Output the [x, y] coordinate of the center of the cell containing the given text.  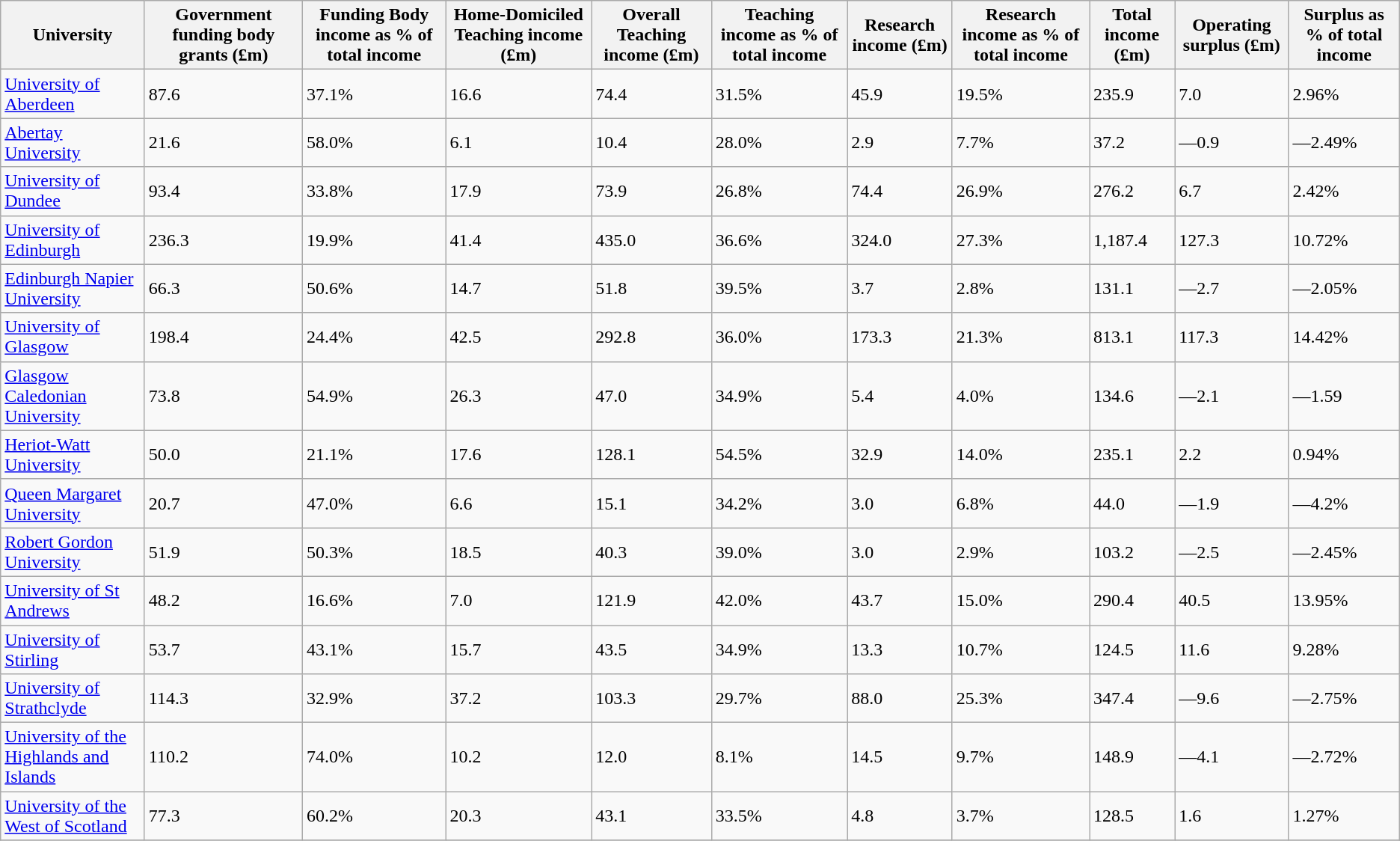
17.9 [519, 192]
77.3 [223, 816]
—1.59 [1344, 396]
13.95% [1344, 600]
114.3 [223, 699]
117.3 [1232, 337]
26.9% [1020, 192]
Funding Body income as % of total income [374, 35]
74.0% [374, 757]
50.6% [374, 289]
University of the West of Scotland [73, 816]
33.5% [779, 816]
235.9 [1132, 94]
50.3% [374, 552]
28.0% [779, 142]
15.7 [519, 649]
73.9 [652, 192]
8.1% [779, 757]
42.0% [779, 600]
—2.72% [1344, 757]
47.0 [652, 396]
—2.49% [1344, 142]
17.6 [519, 455]
6.6 [519, 503]
60.2% [374, 816]
20.7 [223, 503]
University of Strathclyde [73, 699]
42.5 [519, 337]
7.7% [1020, 142]
33.8% [374, 192]
20.3 [519, 816]
—0.9 [1232, 142]
15.0% [1020, 600]
Edinburgh Napier University [73, 289]
10.2 [519, 757]
53.7 [223, 649]
148.9 [1132, 757]
—9.6 [1232, 699]
110.2 [223, 757]
88.0 [900, 699]
21.6 [223, 142]
50.0 [223, 455]
10.72% [1344, 239]
276.2 [1132, 192]
Abertay University [73, 142]
University of Glasgow [73, 337]
48.2 [223, 600]
Research income as % of total income [1020, 35]
4.8 [900, 816]
16.6 [519, 94]
9.28% [1344, 649]
19.5% [1020, 94]
290.4 [1132, 600]
39.5% [779, 289]
Glasgow Caledonian University [73, 396]
124.5 [1132, 649]
324.0 [900, 239]
3.7 [900, 289]
235.1 [1132, 455]
2.9 [900, 142]
41.4 [519, 239]
93.4 [223, 192]
36.0% [779, 337]
Research income (£m) [900, 35]
103.2 [1132, 552]
—2.75% [1344, 699]
121.9 [652, 600]
131.1 [1132, 289]
2.8% [1020, 289]
1.6 [1232, 816]
University of Stirling [73, 649]
2.42% [1344, 192]
15.1 [652, 503]
27.3% [1020, 239]
1.27% [1344, 816]
51.8 [652, 289]
3.7% [1020, 816]
66.3 [223, 289]
—4.2% [1344, 503]
14.0% [1020, 455]
Overall Teaching income (£m) [652, 35]
58.0% [374, 142]
47.0% [374, 503]
44.0 [1132, 503]
39.0% [779, 552]
—2.5 [1232, 552]
435.0 [652, 239]
16.6% [374, 600]
127.3 [1232, 239]
14.42% [1344, 337]
103.3 [652, 699]
29.7% [779, 699]
1,187.4 [1132, 239]
Operating surplus (£m) [1232, 35]
0.94% [1344, 455]
Government funding body grants (£m) [223, 35]
24.4% [374, 337]
—2.7 [1232, 289]
87.6 [223, 94]
—2.45% [1344, 552]
34.2% [779, 503]
21.1% [374, 455]
36.6% [779, 239]
18.5 [519, 552]
32.9% [374, 699]
5.4 [900, 396]
73.8 [223, 396]
347.4 [1132, 699]
51.9 [223, 552]
292.8 [652, 337]
University of Aberdeen [73, 94]
Total income (£m) [1132, 35]
813.1 [1132, 337]
6.7 [1232, 192]
—4.1 [1232, 757]
Teaching income as % of total income [779, 35]
Robert Gordon University [73, 552]
14.5 [900, 757]
13.3 [900, 649]
14.7 [519, 289]
26.3 [519, 396]
6.1 [519, 142]
Home-Domiciled Teaching income (£m) [519, 35]
32.9 [900, 455]
10.4 [652, 142]
11.6 [1232, 649]
10.7% [1020, 649]
173.3 [900, 337]
University [73, 35]
134.6 [1132, 396]
University of the Highlands and Islands [73, 757]
2.9% [1020, 552]
Queen Margaret University [73, 503]
2.2 [1232, 455]
45.9 [900, 94]
—2.1 [1232, 396]
128.5 [1132, 816]
4.0% [1020, 396]
37.1% [374, 94]
University of St Andrews [73, 600]
43.7 [900, 600]
26.8% [779, 192]
University of Edinburgh [73, 239]
40.3 [652, 552]
31.5% [779, 94]
6.8% [1020, 503]
12.0 [652, 757]
Surplus as % of total income [1344, 35]
21.3% [1020, 337]
2.96% [1344, 94]
128.1 [652, 455]
University of Dundee [73, 192]
236.3 [223, 239]
43.1% [374, 649]
40.5 [1232, 600]
54.9% [374, 396]
43.1 [652, 816]
198.4 [223, 337]
—2.05% [1344, 289]
43.5 [652, 649]
25.3% [1020, 699]
—1.9 [1232, 503]
54.5% [779, 455]
19.9% [374, 239]
Heriot-Watt University [73, 455]
9.7% [1020, 757]
